From the cell containing the given text, extract its center point as [x, y] coordinate. 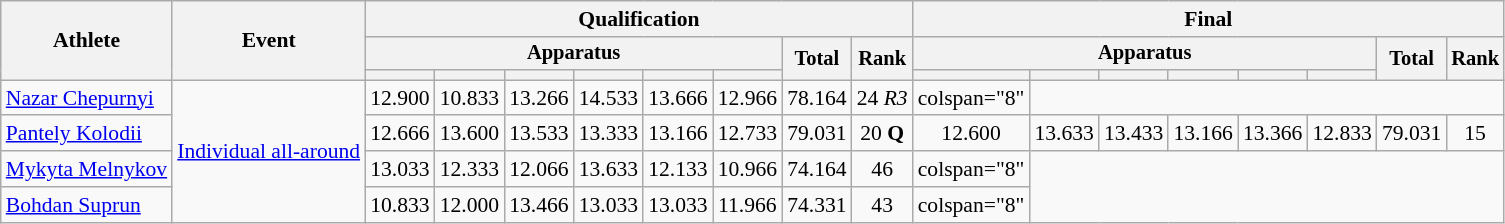
Athlete [86, 40]
Nazar Chepurnyi [86, 98]
12.000 [470, 205]
74.164 [816, 169]
Bohdan Suprun [86, 205]
Mykyta Melnykov [86, 169]
46 [882, 169]
13.666 [678, 98]
13.466 [538, 205]
13.266 [538, 98]
24 R3 [882, 98]
13.433 [1134, 134]
15 [1475, 134]
14.533 [608, 98]
Qualification [639, 19]
12.900 [400, 98]
12.333 [470, 169]
12.733 [748, 134]
Final [1208, 19]
10.966 [748, 169]
13.533 [538, 134]
12.133 [678, 169]
12.600 [972, 134]
13.600 [470, 134]
12.666 [400, 134]
13.366 [1272, 134]
78.164 [816, 98]
13.333 [608, 134]
12.833 [1342, 134]
12.066 [538, 169]
74.331 [816, 205]
Event [268, 40]
11.966 [748, 205]
12.966 [748, 98]
20 Q [882, 134]
43 [882, 205]
Individual all-around [268, 151]
Pantely Kolodii [86, 134]
